Pinpoint the cell where the given text exists, returning its [X, Y] midpoint coordinate. 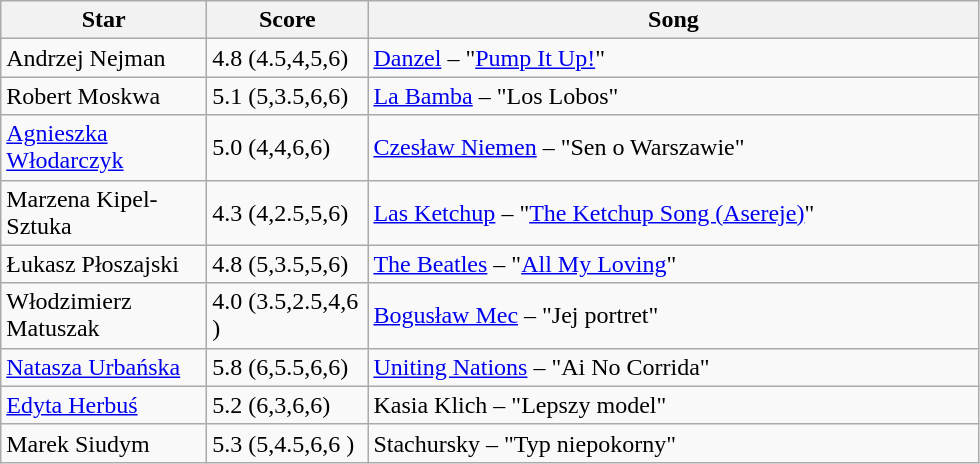
Włodzimierz Matuszak [104, 316]
Kasia Klich – "Lepszy model" [674, 405]
5.1 (5,3.5,6,6) [288, 96]
Stachursky – "Typ niepokorny" [674, 443]
5.3 (5,4.5,6,6 ) [288, 443]
5.8 (6,5.5,6,6) [288, 367]
5.0 (4,4,6,6) [288, 148]
Song [674, 20]
La Bamba – "Los Lobos" [674, 96]
Marek Siudym [104, 443]
4.3 (4,2.5,5,6) [288, 212]
Uniting Nations – "Ai No Corrida" [674, 367]
The Beatles – "All My Loving" [674, 264]
Bogusław Mec – "Jej portret" [674, 316]
4.0 (3.5,2.5,4,6 ) [288, 316]
Agnieszka Włodarczyk [104, 148]
Czesław Niemen – "Sen o Warszawie" [674, 148]
Robert Moskwa [104, 96]
Marzena Kipel-Sztuka [104, 212]
5.2 (6,3,6,6) [288, 405]
4.8 (5,3.5,5,6) [288, 264]
Star [104, 20]
4.8 (4.5,4,5,6) [288, 58]
Natasza Urbańska [104, 367]
Edyta Herbuś [104, 405]
Andrzej Nejman [104, 58]
Łukasz Płoszajski [104, 264]
Score [288, 20]
Danzel – "Pump It Up!" [674, 58]
Las Ketchup – "The Ketchup Song (Asereje)" [674, 212]
